Determine the [x, y] coordinate at the center of the cell enclosing the given text.  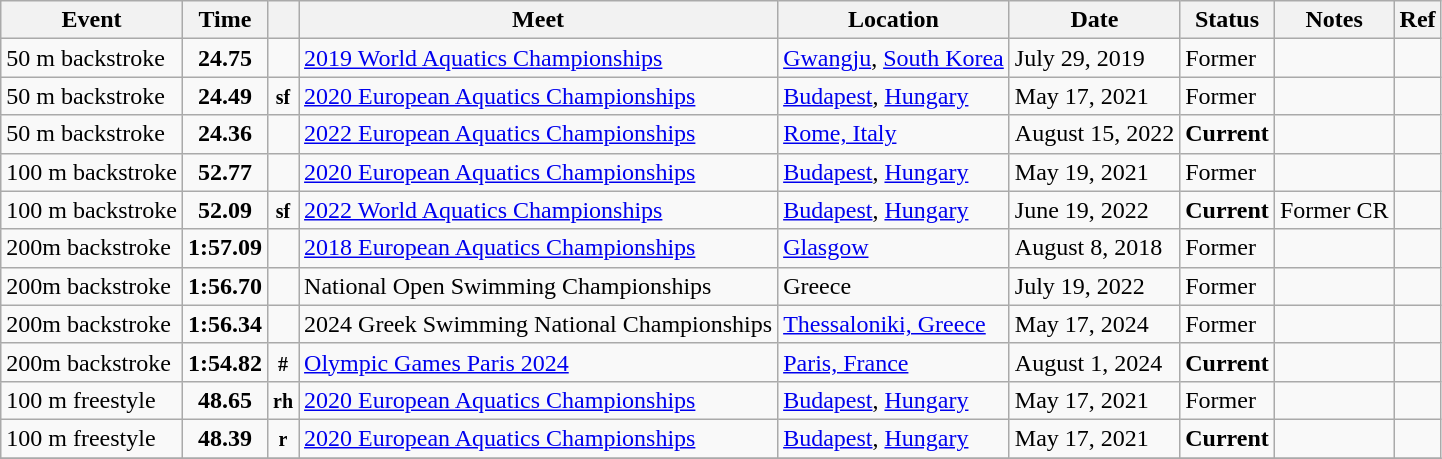
rh [282, 400]
2022 European Aquatics Championships [538, 134]
52.09 [224, 210]
Meet [538, 20]
Glasgow [894, 248]
Ref [1418, 20]
r [282, 438]
Date [1094, 20]
24.49 [224, 96]
Thessaloniki, Greece [894, 324]
2019 World Aquatics Championships [538, 58]
24.75 [224, 58]
# [282, 362]
June 19, 2022 [1094, 210]
May 17, 2024 [1094, 324]
Former CR [1334, 210]
2024 Greek Swimming National Championships [538, 324]
24.36 [224, 134]
2018 European Aquatics Championships [538, 248]
48.65 [224, 400]
August 8, 2018 [1094, 248]
August 1, 2024 [1094, 362]
Paris, France [894, 362]
May 19, 2021 [1094, 172]
July 29, 2019 [1094, 58]
July 19, 2022 [1094, 286]
Rome, Italy [894, 134]
52.77 [224, 172]
August 15, 2022 [1094, 134]
Event [92, 20]
Gwangju, South Korea [894, 58]
1:56.34 [224, 324]
Time [224, 20]
Location [894, 20]
1:56.70 [224, 286]
1:54.82 [224, 362]
Olympic Games Paris 2024 [538, 362]
National Open Swimming Championships [538, 286]
Notes [1334, 20]
Status [1228, 20]
48.39 [224, 438]
Greece [894, 286]
2022 World Aquatics Championships [538, 210]
1:57.09 [224, 248]
